Find where the given text appears and provide that cell's center as (X, Y) coordinate. 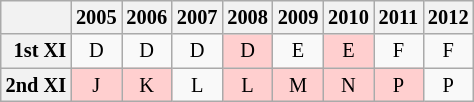
2011 (398, 17)
2010 (348, 17)
J (96, 85)
K (147, 85)
2012 (448, 17)
M (298, 85)
2007 (197, 17)
2009 (298, 17)
2nd XI (36, 85)
N (348, 85)
1st XI (36, 51)
2006 (147, 17)
2008 (247, 17)
2005 (96, 17)
